From the cell containing the given text, extract its center point as (x, y) coordinate. 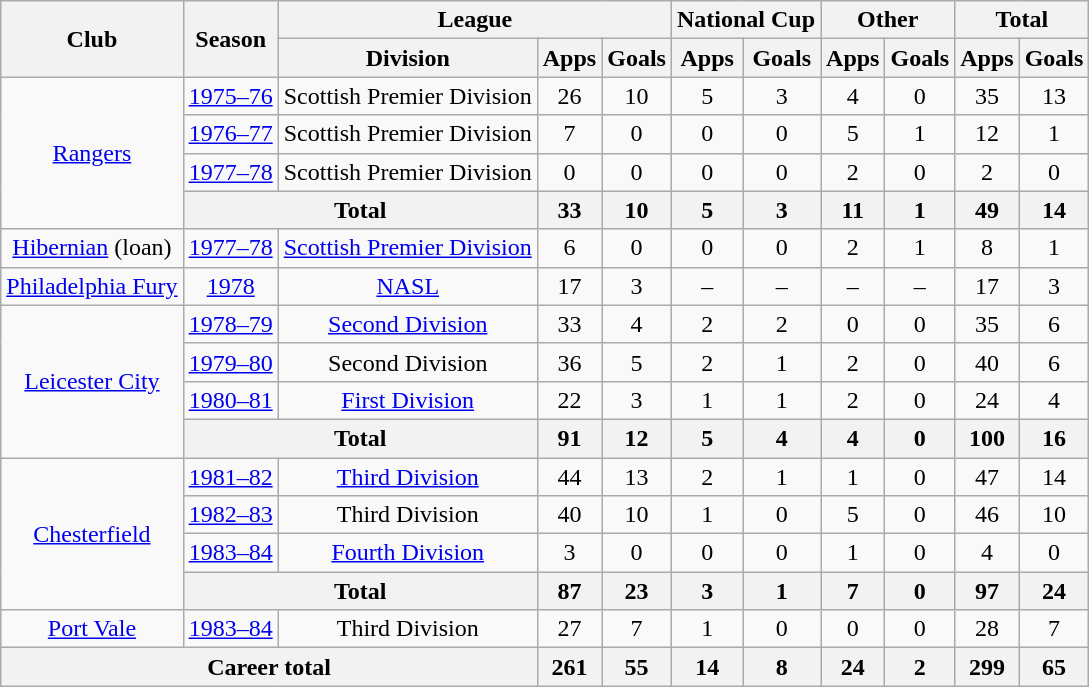
Fourth Division (408, 553)
47 (987, 477)
97 (987, 591)
36 (569, 362)
Division (408, 58)
1978 (230, 286)
65 (1054, 667)
299 (987, 667)
91 (569, 438)
26 (569, 96)
Philadelphia Fury (92, 286)
Club (92, 39)
1982–83 (230, 515)
100 (987, 438)
Leicester City (92, 381)
1981–82 (230, 477)
Port Vale (92, 629)
Career total (270, 667)
1979–80 (230, 362)
Chesterfield (92, 534)
League (474, 20)
1976–77 (230, 134)
261 (569, 667)
16 (1054, 438)
First Division (408, 400)
23 (637, 591)
11 (853, 210)
1980–81 (230, 400)
National Cup (746, 20)
87 (569, 591)
49 (987, 210)
Season (230, 39)
44 (569, 477)
Hibernian (loan) (92, 248)
NASL (408, 286)
28 (987, 629)
1978–79 (230, 324)
1975–76 (230, 96)
55 (637, 667)
27 (569, 629)
Other (888, 20)
22 (569, 400)
46 (987, 515)
Rangers (92, 153)
